Extract the [X, Y] coordinate from the center of the cell holding the provided text.  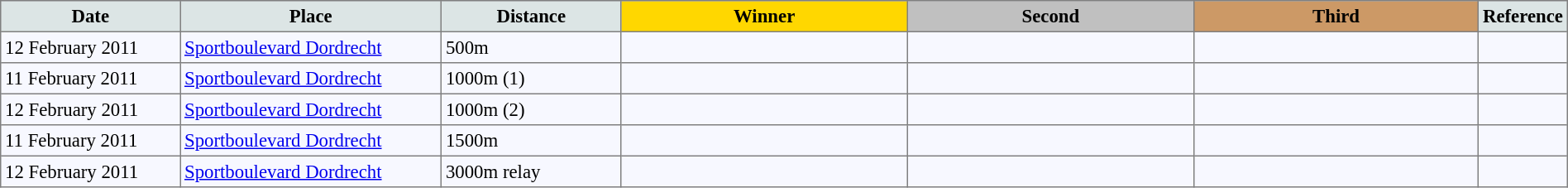
3000m relay [531, 171]
Third [1336, 17]
Date [91, 17]
1000m (2) [531, 109]
Second [1050, 17]
1000m (1) [531, 79]
Winner [764, 17]
500m [531, 47]
1500m [531, 141]
Distance [531, 17]
Place [311, 17]
Reference [1523, 17]
